Determine the [X, Y] coordinate at the center of the cell enclosing the given text.  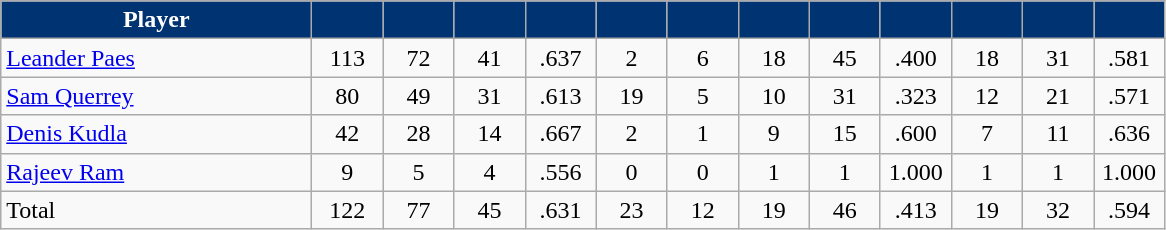
Leander Paes [156, 58]
46 [844, 210]
.413 [916, 210]
4 [490, 172]
42 [348, 134]
14 [490, 134]
7 [986, 134]
10 [774, 96]
.594 [1130, 210]
Denis Kudla [156, 134]
21 [1058, 96]
.637 [560, 58]
.600 [916, 134]
.581 [1130, 58]
72 [418, 58]
32 [1058, 210]
80 [348, 96]
49 [418, 96]
.631 [560, 210]
23 [632, 210]
11 [1058, 134]
.400 [916, 58]
Rajeev Ram [156, 172]
6 [702, 58]
.667 [560, 134]
113 [348, 58]
77 [418, 210]
Total [156, 210]
Sam Querrey [156, 96]
15 [844, 134]
.556 [560, 172]
28 [418, 134]
Player [156, 20]
.571 [1130, 96]
.613 [560, 96]
41 [490, 58]
.323 [916, 96]
122 [348, 210]
.636 [1130, 134]
